Pinpoint the cell where the given text exists, returning its (x, y) midpoint coordinate. 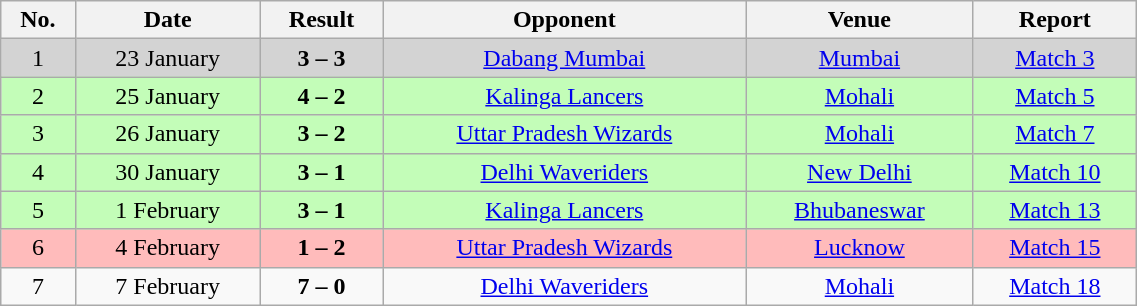
Match 5 (1055, 96)
Opponent (564, 20)
4 – 2 (321, 96)
25 January (168, 96)
Lucknow (860, 248)
Match 18 (1055, 286)
3 (38, 134)
No. (38, 20)
4 (38, 172)
4 February (168, 248)
26 January (168, 134)
Bhubaneswar (860, 210)
1 (38, 58)
Match 13 (1055, 210)
Match 15 (1055, 248)
Match 3 (1055, 58)
Report (1055, 20)
Venue (860, 20)
7 (38, 286)
Match 10 (1055, 172)
Mumbai (860, 58)
3 – 2 (321, 134)
7 – 0 (321, 286)
1 February (168, 210)
30 January (168, 172)
New Delhi (860, 172)
2 (38, 96)
Date (168, 20)
Match 7 (1055, 134)
5 (38, 210)
Result (321, 20)
6 (38, 248)
1 – 2 (321, 248)
7 February (168, 286)
23 January (168, 58)
3 – 3 (321, 58)
Dabang Mumbai (564, 58)
